Capture the cell that displays the provided text and extract its (x, y) central coordinate. 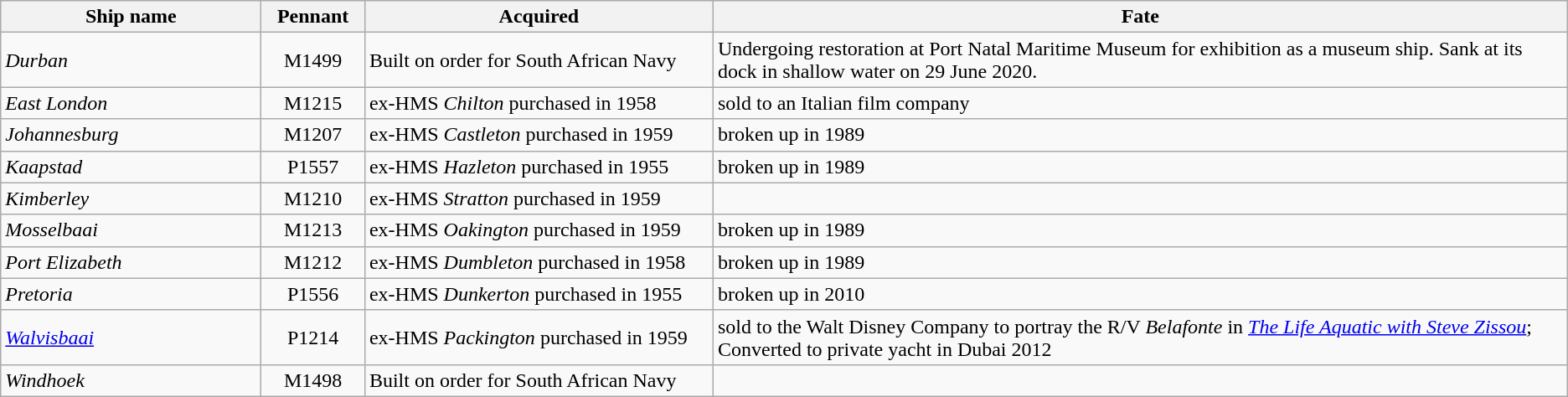
M1215 (313, 103)
Undergoing restoration at Port Natal Maritime Museum for exhibition as a museum ship. Sank at its dock in shallow water on 29 June 2020. (1140, 60)
East London (131, 103)
ex-HMS Hazleton purchased in 1955 (539, 167)
P1214 (313, 337)
Kimberley (131, 198)
M1210 (313, 198)
M1212 (313, 262)
M1213 (313, 230)
ex-HMS Dumbleton purchased in 1958 (539, 262)
ex-HMS Castleton purchased in 1959 (539, 135)
sold to the Walt Disney Company to portray the R/V Belafonte in The Life Aquatic with Steve Zissou; Converted to private yacht in Dubai 2012 (1140, 337)
M1498 (313, 380)
Kaapstad (131, 167)
Windhoek (131, 380)
P1557 (313, 167)
Ship name (131, 17)
Mosselbaai (131, 230)
ex-HMS Oakington purchased in 1959 (539, 230)
Pretoria (131, 294)
sold to an Italian film company (1140, 103)
broken up in 2010 (1140, 294)
ex-HMS Dunkerton purchased in 1955 (539, 294)
M1499 (313, 60)
Durban (131, 60)
ex-HMS Packington purchased in 1959 (539, 337)
ex-HMS Stratton purchased in 1959 (539, 198)
Port Elizabeth (131, 262)
Acquired (539, 17)
Fate (1140, 17)
Pennant (313, 17)
M1207 (313, 135)
Walvisbaai (131, 337)
Johannesburg (131, 135)
ex-HMS Chilton purchased in 1958 (539, 103)
P1556 (313, 294)
